Return the (X, Y) coordinate for the center point of the cell that contains the specified text.  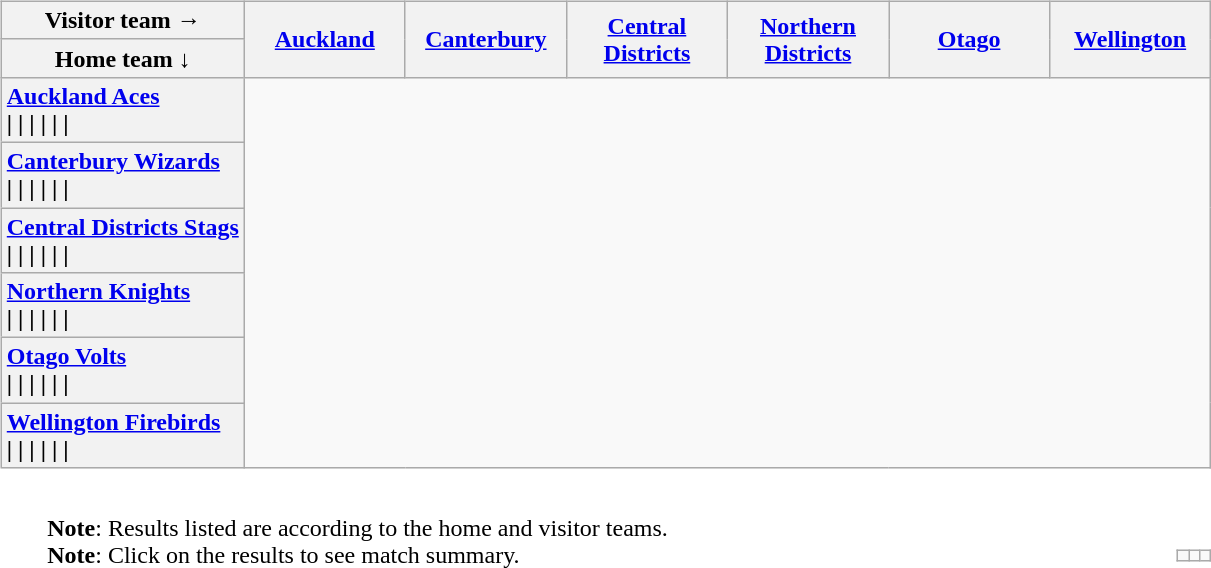
Canterbury Wizards | | | | | | (122, 174)
Otago Volts | | | | | | (122, 370)
Auckland (324, 39)
Canterbury (486, 39)
Wellington (1130, 39)
Central Districts (646, 39)
Auckland Aces | | | | | | (122, 110)
Northern Knights | | | | | | (122, 306)
Northern Districts (808, 39)
Visitor team → (122, 20)
Central Districts Stags | | | | | | (122, 240)
Otago (970, 39)
Home team ↓ (122, 58)
Wellington Firebirds | | | | | | (122, 436)
